Capture the cell that displays the provided text and extract its [x, y] central coordinate. 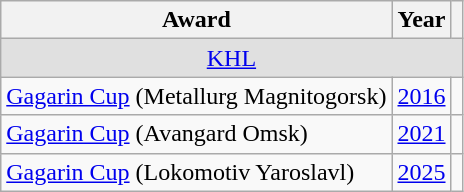
Award [196, 20]
2025 [422, 172]
KHL [232, 58]
2016 [422, 96]
Gagarin Cup (Metallurg Magnitogorsk) [196, 96]
Year [422, 20]
2021 [422, 134]
Gagarin Cup (Lokomotiv Yaroslavl) [196, 172]
Gagarin Cup (Avangard Omsk) [196, 134]
